Determine the (X, Y) coordinate at the center of the cell enclosing the given text.  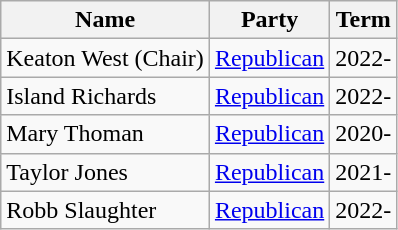
Taylor Jones (106, 172)
Robb Slaughter (106, 210)
Party (269, 20)
Term (364, 20)
Island Richards (106, 96)
Mary Thoman (106, 134)
Name (106, 20)
2020- (364, 134)
2021- (364, 172)
Keaton West (Chair) (106, 58)
